Search for the cell housing the specified text and yield its [x, y] center coordinate. 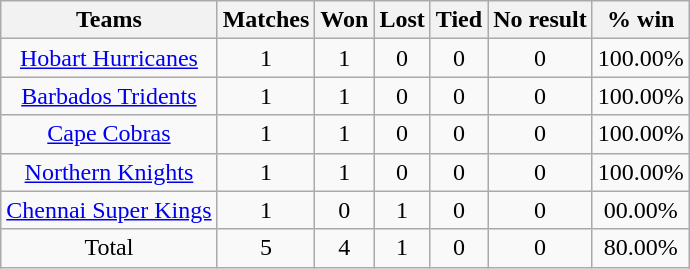
Chennai Super Kings [109, 210]
% win [640, 20]
Northern Knights [109, 172]
Barbados Tridents [109, 96]
Hobart Hurricanes [109, 58]
Tied [458, 20]
Total [109, 248]
Won [344, 20]
00.00% [640, 210]
4 [344, 248]
Cape Cobras [109, 134]
Lost [402, 20]
No result [540, 20]
5 [266, 248]
Teams [109, 20]
Matches [266, 20]
80.00% [640, 248]
